Determine the [x, y] coordinate at the center of the cell enclosing the given text.  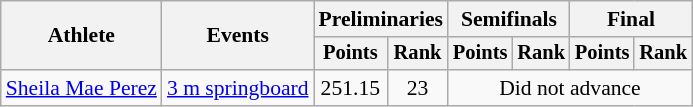
Events [238, 36]
Did not advance [570, 88]
Preliminaries [381, 19]
Final [631, 19]
Semifinals [509, 19]
Sheila Mae Perez [82, 88]
3 m springboard [238, 88]
251.15 [351, 88]
Athlete [82, 36]
23 [418, 88]
